Provide the (x, y) coordinate of the cell's center where the given text is located.  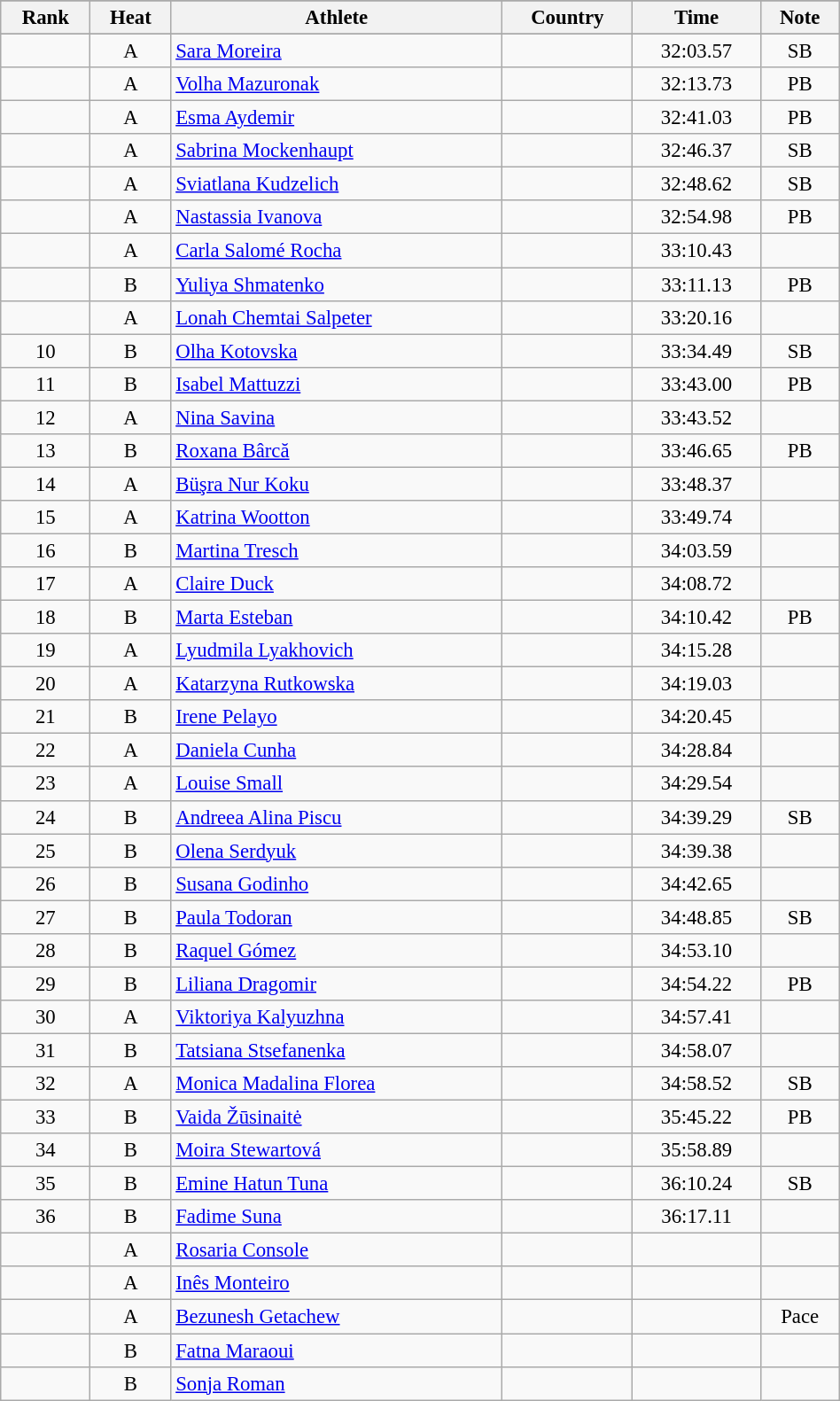
33:43.00 (696, 384)
Sabrina Mockenhaupt (337, 151)
22 (46, 751)
Susana Godinho (337, 883)
Olena Serdyuk (337, 851)
Country (567, 18)
34:53.10 (696, 951)
Note (799, 18)
Louise Small (337, 784)
23 (46, 784)
32 (46, 1084)
Pace (799, 1317)
33:49.74 (696, 518)
33:46.65 (696, 451)
18 (46, 618)
12 (46, 417)
19 (46, 650)
36 (46, 1217)
Heat (131, 18)
33:11.13 (696, 284)
Lyudmila Lyakhovich (337, 650)
Sara Moreira (337, 51)
Vaida Žūsinaitė (337, 1117)
34:39.29 (696, 817)
34:39.38 (696, 851)
Volha Mazuronak (337, 84)
34:15.28 (696, 650)
28 (46, 951)
33:48.37 (696, 484)
Fatna Maraoui (337, 1350)
34:03.59 (696, 550)
Rosaria Console (337, 1250)
Liliana Dragomir (337, 984)
33:43.52 (696, 417)
Sviatlana Kudzelich (337, 184)
35 (46, 1184)
36:17.11 (696, 1217)
Athlete (337, 18)
34:08.72 (696, 584)
Katarzyna Rutkowska (337, 684)
32:41.03 (696, 118)
Moira Stewartová (337, 1150)
25 (46, 851)
Rank (46, 18)
34:10.42 (696, 618)
Büşra Nur Koku (337, 484)
10 (46, 351)
33:34.49 (696, 351)
33:10.43 (696, 251)
29 (46, 984)
35:45.22 (696, 1117)
Emine Hatun Tuna (337, 1184)
Claire Duck (337, 584)
Katrina Wootton (337, 518)
32:46.37 (696, 151)
Andreea Alina Piscu (337, 817)
Paula Todoran (337, 917)
Fadime Suna (337, 1217)
Bezunesh Getachew (337, 1317)
Marta Esteban (337, 618)
34:57.41 (696, 1017)
17 (46, 584)
Yuliya Shmatenko (337, 284)
Sonja Roman (337, 1383)
34 (46, 1150)
14 (46, 484)
24 (46, 817)
30 (46, 1017)
35:58.89 (696, 1150)
Time (696, 18)
Esma Aydemir (337, 118)
34:20.45 (696, 717)
Martina Tresch (337, 550)
21 (46, 717)
15 (46, 518)
34:42.65 (696, 883)
27 (46, 917)
11 (46, 384)
34:58.07 (696, 1050)
Isabel Mattuzzi (337, 384)
34:29.54 (696, 784)
34:54.22 (696, 984)
Tatsiana Stsefanenka (337, 1050)
32:54.98 (696, 217)
Nastassia Ivanova (337, 217)
16 (46, 550)
Raquel Gómez (337, 951)
Irene Pelayo (337, 717)
Lonah Chemtai Salpeter (337, 317)
32:03.57 (696, 51)
Olha Kotovska (337, 351)
36:10.24 (696, 1184)
Monica Madalina Florea (337, 1084)
26 (46, 883)
34:19.03 (696, 684)
20 (46, 684)
34:28.84 (696, 751)
Inês Monteiro (337, 1284)
33:20.16 (696, 317)
Viktoriya Kalyuzhna (337, 1017)
34:58.52 (696, 1084)
13 (46, 451)
32:48.62 (696, 184)
33 (46, 1117)
Nina Savina (337, 417)
34:48.85 (696, 917)
32:13.73 (696, 84)
Daniela Cunha (337, 751)
Carla Salomé Rocha (337, 251)
Roxana Bârcă (337, 451)
31 (46, 1050)
